Provide the [x, y] coordinate of the cell's center where the given text is located.  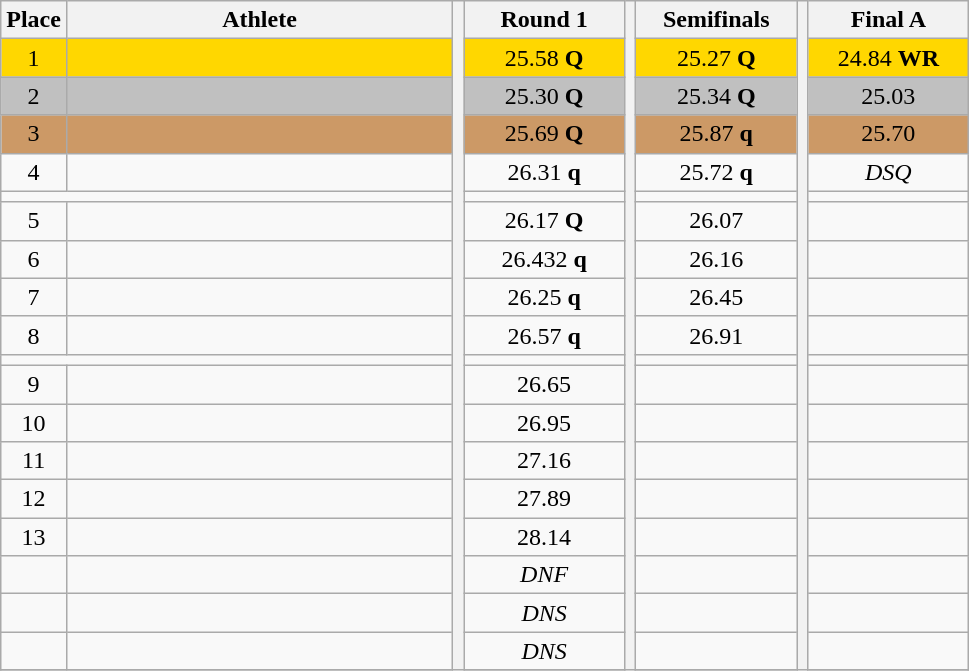
DSQ [888, 172]
DNF [544, 575]
7 [34, 297]
26.57 q [544, 335]
25.03 [888, 96]
26.91 [716, 335]
1 [34, 58]
13 [34, 537]
25.70 [888, 134]
24.84 WR [888, 58]
25.87 q [716, 134]
26.07 [716, 221]
Place [34, 20]
25.72 q [716, 172]
Athlete [259, 20]
26.16 [716, 259]
6 [34, 259]
26.65 [544, 384]
25.69 Q [544, 134]
10 [34, 423]
12 [34, 499]
26.31 q [544, 172]
27.89 [544, 499]
Final A [888, 20]
25.30 Q [544, 96]
9 [34, 384]
Semifinals [716, 20]
26.45 [716, 297]
2 [34, 96]
28.14 [544, 537]
27.16 [544, 461]
26.17 Q [544, 221]
26.432 q [544, 259]
5 [34, 221]
8 [34, 335]
25.34 Q [716, 96]
Round 1 [544, 20]
26.95 [544, 423]
4 [34, 172]
25.58 Q [544, 58]
3 [34, 134]
26.25 q [544, 297]
11 [34, 461]
25.27 Q [716, 58]
